Detect which cell encompasses the target text, then output its (X, Y) center coordinate. 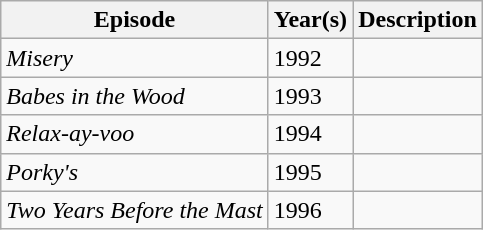
1995 (310, 172)
1994 (310, 134)
Misery (135, 58)
1992 (310, 58)
Year(s) (310, 20)
Babes in the Wood (135, 96)
1993 (310, 96)
Two Years Before the Mast (135, 210)
Episode (135, 20)
Description (418, 20)
Porky's (135, 172)
1996 (310, 210)
Relax-ay-voo (135, 134)
